Detect which cell encompasses the target text, then output its (x, y) center coordinate. 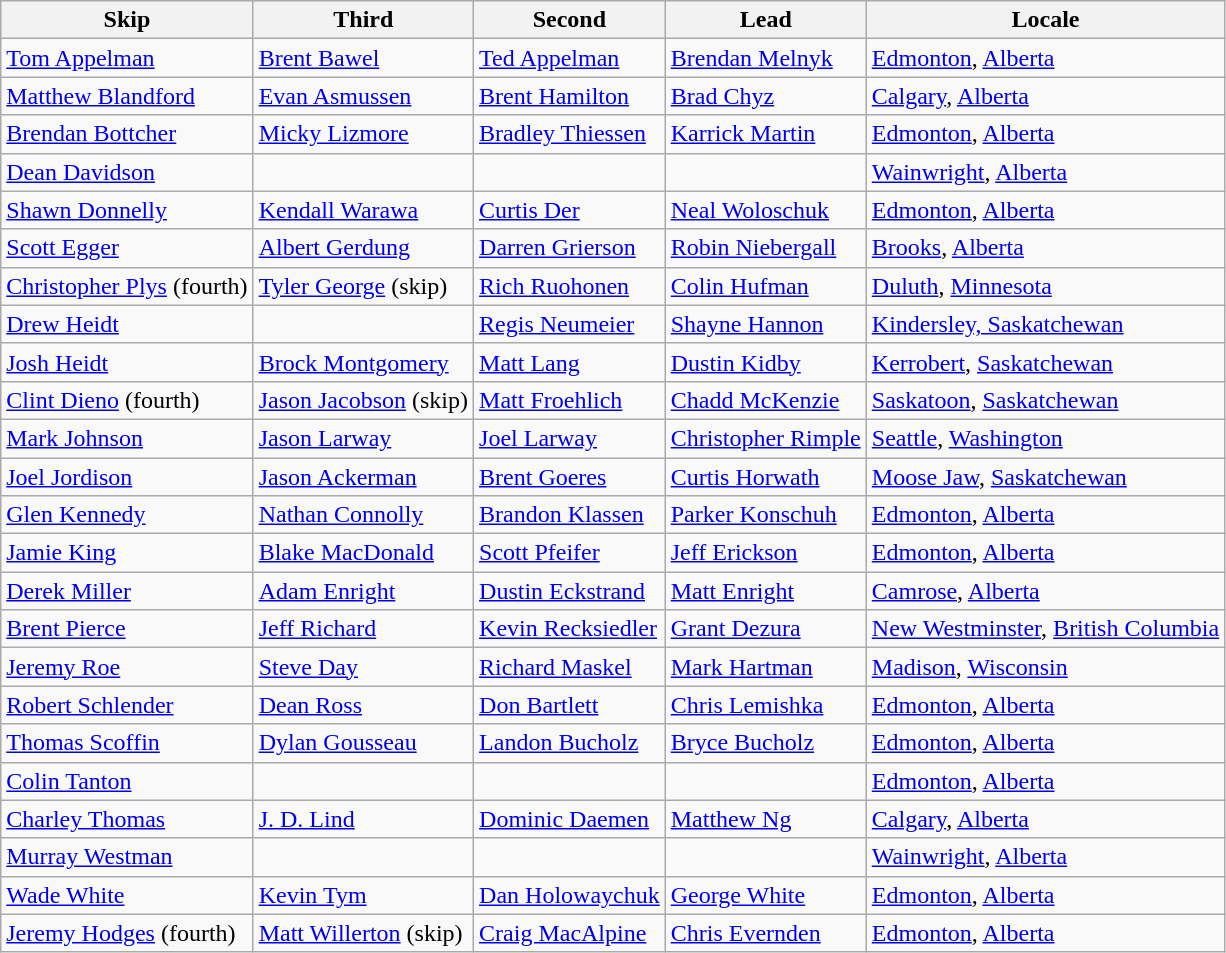
Tom Appelman (127, 58)
Dean Davidson (127, 172)
Clint Dieno (fourth) (127, 400)
Scott Pfeifer (570, 553)
Jeff Richard (363, 629)
Glen Kennedy (127, 515)
Bradley Thiessen (570, 134)
Shayne Hannon (766, 324)
Adam Enright (363, 591)
Murray Westman (127, 857)
Second (570, 20)
Moose Jaw, Saskatchewan (1045, 477)
Blake MacDonald (363, 553)
Brendan Bottcher (127, 134)
Brendan Melnyk (766, 58)
J. D. Lind (363, 819)
Drew Heidt (127, 324)
Saskatoon, Saskatchewan (1045, 400)
Charley Thomas (127, 819)
Kevin Recksiedler (570, 629)
Christopher Plys (fourth) (127, 286)
Mark Johnson (127, 438)
Robert Schlender (127, 705)
Matt Lang (570, 362)
Albert Gerdung (363, 248)
George White (766, 895)
Brent Hamilton (570, 96)
Locale (1045, 20)
Dominic Daemen (570, 819)
Nathan Connolly (363, 515)
Thomas Scoffin (127, 743)
Scott Egger (127, 248)
New Westminster, British Columbia (1045, 629)
Colin Hufman (766, 286)
Dustin Kidby (766, 362)
Rich Ruohonen (570, 286)
Brock Montgomery (363, 362)
Kevin Tym (363, 895)
Micky Lizmore (363, 134)
Tyler George (skip) (363, 286)
Mark Hartman (766, 667)
Brent Bawel (363, 58)
Curtis Der (570, 210)
Matthew Ng (766, 819)
Jason Ackerman (363, 477)
Neal Woloschuk (766, 210)
Kindersley, Saskatchewan (1045, 324)
Karrick Martin (766, 134)
Camrose, Alberta (1045, 591)
Seattle, Washington (1045, 438)
Brooks, Alberta (1045, 248)
Robin Niebergall (766, 248)
Brent Goeres (570, 477)
Josh Heidt (127, 362)
Brandon Klassen (570, 515)
Kerrobert, Saskatchewan (1045, 362)
Brent Pierce (127, 629)
Lead (766, 20)
Kendall Warawa (363, 210)
Chris Evernden (766, 933)
Ted Appelman (570, 58)
Dean Ross (363, 705)
Landon Bucholz (570, 743)
Grant Dezura (766, 629)
Jeff Erickson (766, 553)
Matt Willerton (skip) (363, 933)
Madison, Wisconsin (1045, 667)
Derek Miller (127, 591)
Richard Maskel (570, 667)
Christopher Rimple (766, 438)
Colin Tanton (127, 781)
Jamie King (127, 553)
Skip (127, 20)
Third (363, 20)
Craig MacAlpine (570, 933)
Darren Grierson (570, 248)
Steve Day (363, 667)
Dylan Gousseau (363, 743)
Brad Chyz (766, 96)
Shawn Donnelly (127, 210)
Don Bartlett (570, 705)
Jeremy Hodges (fourth) (127, 933)
Jason Jacobson (skip) (363, 400)
Jeremy Roe (127, 667)
Parker Konschuh (766, 515)
Chadd McKenzie (766, 400)
Wade White (127, 895)
Dustin Eckstrand (570, 591)
Bryce Bucholz (766, 743)
Evan Asmussen (363, 96)
Joel Jordison (127, 477)
Matt Froehlich (570, 400)
Jason Larway (363, 438)
Curtis Horwath (766, 477)
Matt Enright (766, 591)
Matthew Blandford (127, 96)
Chris Lemishka (766, 705)
Regis Neumeier (570, 324)
Dan Holowaychuk (570, 895)
Joel Larway (570, 438)
Duluth, Minnesota (1045, 286)
